For the text-containing cell, return its midpoint in (X, Y) coordinate format. 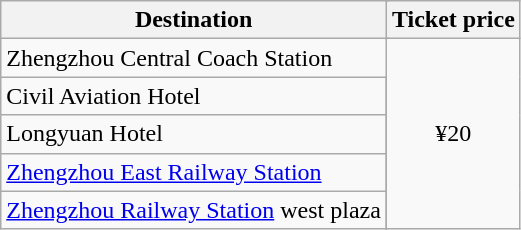
Destination (194, 20)
Zhengzhou Central Coach Station (194, 58)
¥20 (453, 134)
Civil Aviation Hotel (194, 96)
Zhengzhou East Railway Station (194, 172)
Ticket price (453, 20)
Zhengzhou Railway Station west plaza (194, 210)
Longyuan Hotel (194, 134)
